Provide the (X, Y) coordinate of the cell's center where the given text is located.  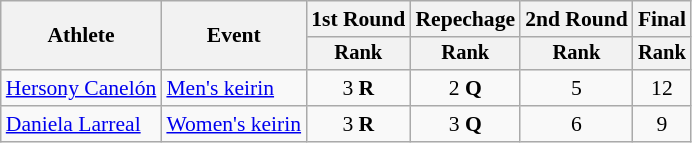
Daniela Larreal (82, 124)
9 (662, 124)
2nd Round (576, 19)
1st Round (358, 19)
Event (234, 36)
12 (662, 88)
2 Q (465, 88)
Athlete (82, 36)
Repechage (465, 19)
3 Q (465, 124)
5 (576, 88)
Hersony Canelón (82, 88)
Final (662, 19)
Women's keirin (234, 124)
6 (576, 124)
Men's keirin (234, 88)
